Return the [X, Y] coordinate for the center point of the cell that contains the specified text.  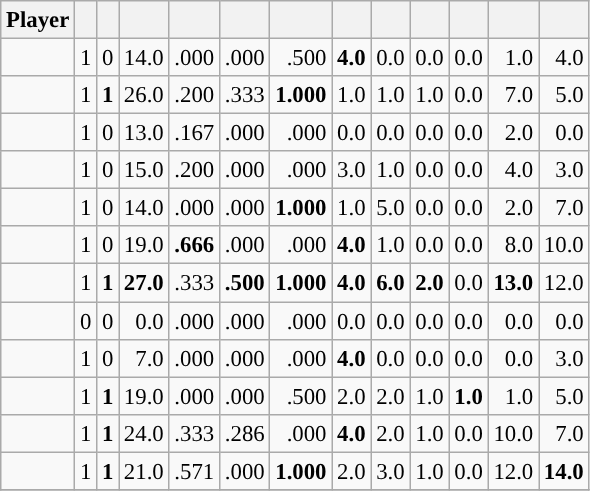
.167 [194, 133]
.286 [244, 433]
27.0 [144, 283]
15.0 [144, 170]
6.0 [390, 283]
24.0 [144, 433]
21.0 [144, 471]
.571 [194, 471]
Player [38, 20]
8.0 [513, 245]
26.0 [144, 95]
.666 [194, 245]
